Scan for the cell matching the given text and deliver its (x, y) coordinate at center. 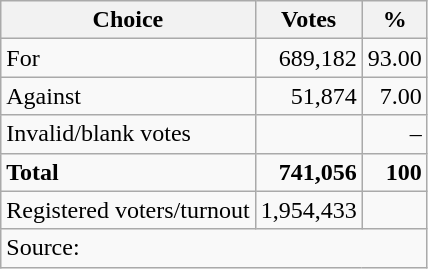
7.00 (394, 96)
– (394, 134)
1,954,433 (308, 210)
Against (128, 96)
Registered voters/turnout (128, 210)
Votes (308, 20)
100 (394, 172)
93.00 (394, 58)
% (394, 20)
741,056 (308, 172)
51,874 (308, 96)
Source: (214, 248)
Total (128, 172)
Choice (128, 20)
689,182 (308, 58)
Invalid/blank votes (128, 134)
For (128, 58)
